From the cell containing the given text, extract its center point as [x, y] coordinate. 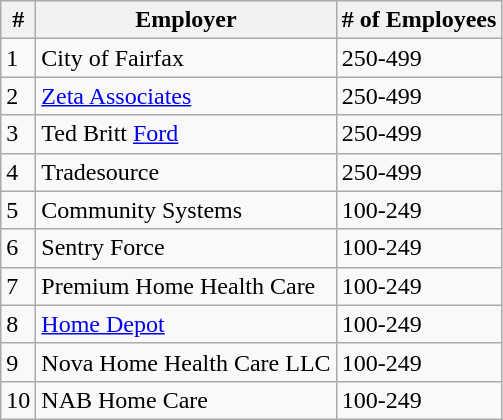
# [18, 20]
Nova Home Health Care LLC [186, 362]
Zeta Associates [186, 96]
8 [18, 324]
5 [18, 210]
9 [18, 362]
Community Systems [186, 210]
Premium Home Health Care [186, 286]
Tradesource [186, 172]
2 [18, 96]
Ted Britt Ford [186, 134]
Sentry Force [186, 248]
7 [18, 286]
3 [18, 134]
Employer [186, 20]
1 [18, 58]
10 [18, 400]
6 [18, 248]
Home Depot [186, 324]
# of Employees [419, 20]
4 [18, 172]
NAB Home Care [186, 400]
City of Fairfax [186, 58]
